For the text-containing cell, return its midpoint in [x, y] coordinate format. 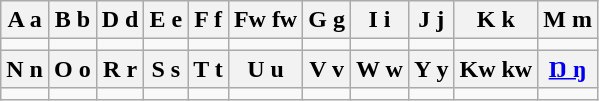
O o [72, 69]
N n [25, 69]
Kw kw [496, 69]
I i [379, 20]
V v [327, 69]
M m [568, 20]
F f [208, 20]
Ŋ ŋ [568, 69]
T t [208, 69]
S s [166, 69]
D d [120, 20]
W w [379, 69]
U u [265, 69]
E e [166, 20]
Fw fw [265, 20]
Y y [431, 69]
B b [72, 20]
K k [496, 20]
A a [25, 20]
G g [327, 20]
J j [431, 20]
R r [120, 69]
